Provide the [x, y] coordinate of the cell's center where the given text is located.  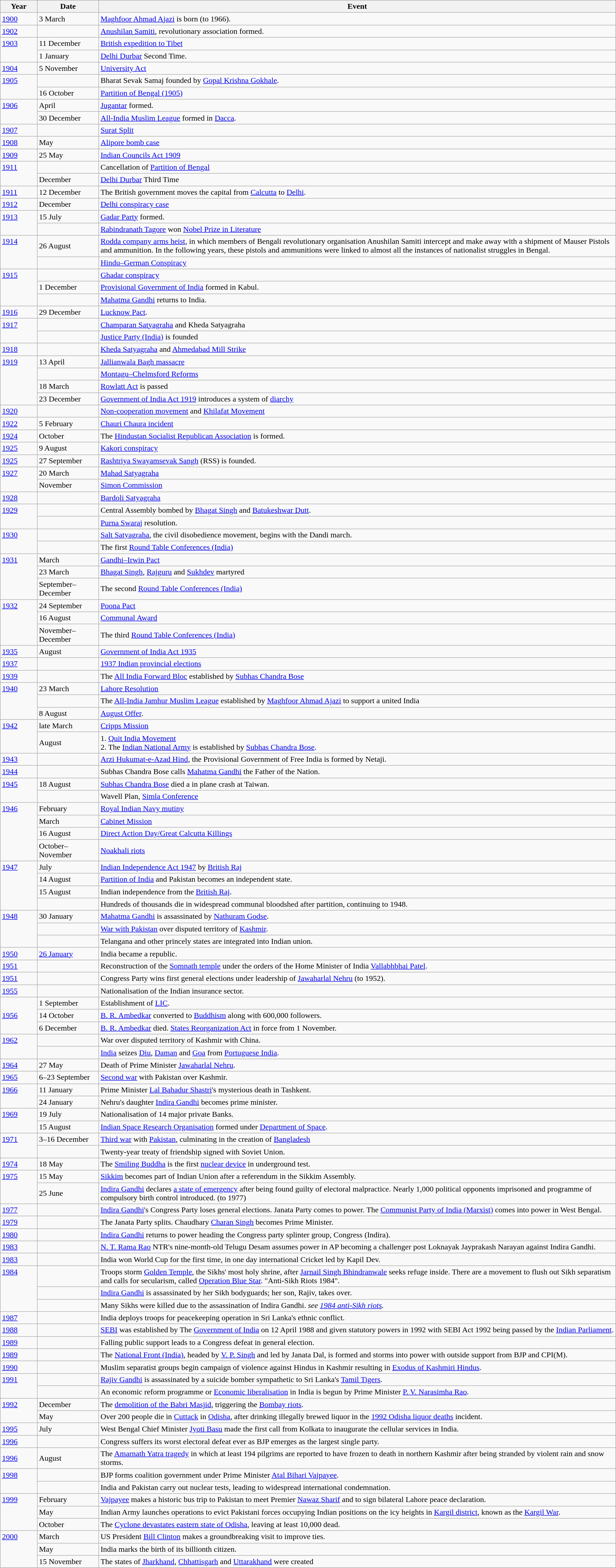
Mahad Satyagraha [357, 473]
The second Round Table Conferences (India) [357, 589]
1977 [19, 1210]
Rashtriya Swayamsevak Sangh (RSS) is founded. [357, 461]
1916 [19, 312]
The third Round Table Conferences (India) [357, 635]
1913 [19, 223]
Kakori conspiracy [357, 448]
1988 [19, 1330]
Montagu–Chelmsford Reforms [357, 374]
N. T. Rama Rao NTR's nine-month-old Telugu Desam assumes power in AP becoming a challenger post Loknayak Jayprakash Narayan against Indira Gandhi. [357, 1247]
1924 [19, 436]
Bharat Sevak Samaj founded by Gopal Krishna Gokhale. [357, 81]
1917 [19, 331]
1929 [19, 516]
1945 [19, 790]
Ghadar conspiracy [357, 275]
Provisional Government of India formed in Kabul. [357, 287]
Champaran Satyagraha and Kheda Satyagraha [357, 324]
1937 Indian provincial elections [357, 664]
All-India Muslim League formed in Dacca. [357, 118]
Date [68, 7]
15 July [68, 217]
1907 [19, 130]
1987 [19, 1318]
Alipore bomb case [357, 142]
1965 [19, 1077]
1999 [19, 1512]
9 August [68, 448]
Hundreds of thousands die in widespread communal bloodshed after partition, continuing to 1948. [357, 904]
1912 [19, 204]
India and Pakistan carry out nuclear tests, leading to widespread international condemnation. [357, 1487]
Delhi Durbar Second Time. [357, 56]
18 May [68, 1164]
1943 [19, 759]
August Offer. [357, 713]
Surat Split [357, 130]
24 January [68, 1102]
Partition of Bengal (1905) [357, 93]
Gadar Party formed. [357, 217]
29 December [68, 312]
Indira Gandhi returns to power heading the Congress party splinter group, Congress (Indira). [357, 1235]
1950 [19, 954]
1947 [19, 886]
Purna Swaraj resolution. [357, 522]
Wavell Plan, Simla Conference [357, 797]
1920 [19, 411]
Bardoli Satyagraha [357, 498]
US President Bill Clinton makes a groundbreaking visit to improve ties. [357, 1537]
An economic reform programme or Economic liberalisation in India is begun by Prime Minister P. V. Narasimha Rao. [357, 1392]
Cancellation of Partition of Bengal [357, 167]
Muslim separatist groups begin campaign of violence against Hindus in Kashmir resulting in Exodus of Kashmiri Hindus. [357, 1367]
Nehru's daughter Indira Gandhi becomes prime minister. [357, 1102]
1 December [68, 287]
1904 [19, 68]
late March [68, 726]
1966 [19, 1096]
The Smiling Buddha is the first nuclear device in underground test. [357, 1164]
Prime Minister Lal Bahadur Shastri's mysterious death in Tashkent. [357, 1090]
24 September [68, 606]
30 December [68, 118]
B. R. Ambedkar converted to Buddhism along with 600,000 followers. [357, 1016]
30 January [68, 916]
BJP forms coalition government under Prime Minister Atal Bihari Vajpayee. [357, 1475]
23 December [68, 399]
Delhi conspiracy case [357, 204]
20 March [68, 473]
1940 [19, 701]
Falling public support leads to a Congress defeat in general election. [357, 1342]
1900 [19, 19]
November–December [68, 635]
The All India Forward Bloc established by Subhas Chandra Bose [357, 676]
1980 [19, 1235]
8 August [68, 713]
India became a republic. [357, 954]
15 May [68, 1176]
5 November [68, 68]
Subhas Chandra Bose died a in plane crash at Taiwan. [357, 784]
Hindu–German Conspiracy [357, 263]
Third war with Pakistan, culminating in the creation of Bangladesh [357, 1139]
12 December [68, 192]
Maghfoor Ahmad Ajazi is born (to 1966). [357, 19]
18 August [68, 784]
Twenty-year treaty of friendship signed with Soviet Union. [357, 1152]
Mahatma Gandhi returns to India. [357, 300]
1906 [19, 112]
Simon Commission [357, 485]
War with Pakistan over disputed territory of Kashmir. [357, 929]
1928 [19, 498]
1990 [19, 1367]
16 October [68, 93]
1995 [19, 1429]
September–December [68, 589]
Rowlatt Act is passed [357, 387]
1930 [19, 541]
Many Sikhs were killed due to the assassination of Indira Gandhi. see 1984 anti-Sikh riots. [357, 1305]
1948 [19, 929]
Anushilan Samiti, revolutionary association formed. [357, 31]
Rajiv Gandhi is assassinated by a suicide bomber sympathetic to Sri Lanka's Tamil Tigers. [357, 1379]
1918 [19, 349]
Lucknow Pact. [357, 312]
Subhas Chandra Bose calls Mahatma Gandhi the Father of the Nation. [357, 771]
1971 [19, 1145]
1979 [19, 1222]
1939 [19, 676]
Jallianwala Bagh massacre [357, 362]
Indian Army launches operations to evict Pakistani forces occupying Indian positions on the icy heights in Kargil district, known as the Kargil War. [357, 1512]
1998 [19, 1481]
Arzi Hukumat-e-Azad Hind, the Provisional Government of Free India is formed by Netaji. [357, 759]
The states of Jharkhand, Chhattisgarh and Uttarakhand were created [357, 1561]
B. R. Ambedkar died. States Reorganization Act in force from 1 November. [357, 1028]
25 June [68, 1193]
Lahore Resolution [357, 689]
Non-cooperation movement and Khilafat Movement [357, 411]
3–16 December [68, 1139]
Rabindranath Tagore won Nobel Prize in Literature [357, 229]
Telangana and other princely states are integrated into Indian union. [357, 941]
1946 [19, 832]
Salt Satyagraha, the civil disobedience movement, begins with the Dandi march. [357, 535]
1914 [19, 252]
April [68, 105]
27 May [68, 1065]
Reconstruction of the Somnath temple under the orders of the Home Minister of India Vallabhbhai Patel. [357, 966]
1908 [19, 142]
Congress Party wins first general elections under leadership of Jawaharlal Nehru (to 1952). [357, 978]
1902 [19, 31]
British expedition to Tibet [357, 44]
14 August [68, 879]
11 January [68, 1090]
The first Round Table Conferences (India) [357, 547]
India marks the birth of its billionth citizen. [357, 1549]
Delhi Durbar Third Time [357, 180]
West Bengal Chief Minister Jyoti Basu made the first call from Kolkata to inaugurate the cellular services in India. [357, 1429]
Establishment of LIC. [357, 1003]
19 July [68, 1114]
Poona Pact [357, 606]
November [68, 485]
1969 [19, 1121]
1975 [19, 1187]
Death of Prime Minister Jawaharlal Nehru. [357, 1065]
Noakhali riots [357, 850]
1905 [19, 87]
1974 [19, 1164]
26 January [68, 954]
1932 [19, 622]
Indira Gandhi is assassinated by her Sikh bodyguards; her son, Rajiv, takes over. [357, 1293]
India won World Cup for the first time, in one day international Cricket led by Kapil Dev. [357, 1259]
The National Front (India), headed by V. P. Singh and led by Janata Dal, is formed and storms into power with outside support from BJP and CPI(M). [357, 1355]
26 August [68, 246]
Year [19, 7]
Sikkim becomes part of Indian Union after a referendum in the Sikkim Assembly. [357, 1176]
1909 [19, 155]
1984 [19, 1289]
Central Assembly bombed by Bhagat Singh and Batukeshwar Dutt. [357, 510]
1931 [19, 576]
6 December [68, 1028]
13 April [68, 362]
Government of India Act 1935 [357, 652]
Royal Indian Navy mutiny [357, 809]
1962 [19, 1047]
1992 [19, 1410]
Cripps Mission [357, 726]
1 January [68, 56]
1 September [68, 1003]
Congress suffers its worst electoral defeat ever as BJP emerges as the largest single party. [357, 1442]
The British government moves the capital from Calcutta to Delhi. [357, 192]
1. Quit India Movement2. The Indian National Army is established by Subhas Chandra Bose. [357, 743]
Communal Award [357, 618]
1922 [19, 424]
27 September [68, 461]
Partition of India and Pakistan becomes an independent state. [357, 879]
1935 [19, 652]
The Cyclone devastates eastern state of Odisha, leaving at least 10,000 dead. [357, 1524]
India deploys troops for peacekeeping operation in Sri Lanka's ethnic conflict. [357, 1318]
25 May [68, 155]
1991 [19, 1386]
The Hindustan Socialist Republican Association is formed. [357, 436]
5 February [68, 424]
14 October [68, 1016]
The Janata Party splits. Chaudhary Charan Singh becomes Prime Minister. [357, 1222]
Kheda Satyagraha and Ahmedabad Mill Strike [357, 349]
1942 [19, 736]
Cabinet Mission [357, 821]
1964 [19, 1065]
15 November [68, 1561]
18 March [68, 387]
Indian Independence Act 1947 by British Raj [357, 867]
Indian Space Research Organisation formed under Department of Space. [357, 1127]
1937 [19, 664]
1927 [19, 479]
11 December [68, 44]
1915 [19, 287]
India seizes Diu, Daman and Goa from Portuguese India. [357, 1053]
Gandhi–Irwin Pact [357, 560]
Government of India Act 1919 introduces a system of diarchy [357, 399]
Event [357, 7]
Direct Action Day/Great Calcutta Killings [357, 834]
1944 [19, 771]
Justice Party (India) is founded [357, 337]
War over disputed territory of Kashmir with China. [357, 1040]
Chauri Chaura incident [357, 424]
Mahatma Gandhi is assassinated by Nathuram Godse. [357, 916]
The demolition of the Babri Masjid, triggering the Bombay riots. [357, 1404]
1955 [19, 991]
Indian independence from the British Raj. [357, 892]
6–23 September [68, 1077]
1919 [19, 380]
2000 [19, 1549]
Bhagat Singh, Rajguru and Sukhdev martyred [357, 572]
The All-India Jamhur Muslim League established by Maghfoor Ahmad Ajazi to support a united India [357, 701]
Over 200 people die in Cuttack in Odisha, after drinking illegally brewed liquor in the 1992 Odisha liquor deaths incident. [357, 1417]
University Act [357, 68]
3 March [68, 19]
Nationalisation of the Indian insurance sector. [357, 991]
Nationalisation of 14 major private Banks. [357, 1114]
Second war with Pakistan over Kashmir. [357, 1077]
Jugantar formed. [357, 105]
Indian Councils Act 1909 [357, 155]
October–November [68, 850]
Vajpayee makes a historic bus trip to Pakistan to meet Premier Nawaz Sharif and to sign bilateral Lahore peace declaration. [357, 1500]
1903 [19, 50]
1956 [19, 1016]
